Extract the [X, Y] coordinate from the center of the cell holding the provided text.  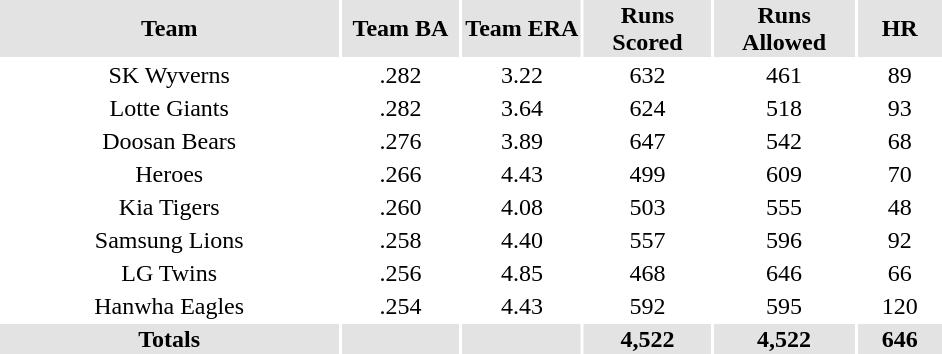
Samsung Lions [169, 240]
499 [648, 174]
.258 [400, 240]
609 [784, 174]
SK Wyverns [169, 75]
592 [648, 306]
Runs Scored [648, 28]
647 [648, 141]
.260 [400, 207]
Totals [169, 339]
HR [900, 28]
48 [900, 207]
70 [900, 174]
3.22 [522, 75]
Team [169, 28]
Heroes [169, 174]
Team ERA [522, 28]
596 [784, 240]
93 [900, 108]
3.89 [522, 141]
66 [900, 273]
468 [648, 273]
89 [900, 75]
4.40 [522, 240]
68 [900, 141]
.266 [400, 174]
.254 [400, 306]
120 [900, 306]
557 [648, 240]
555 [784, 207]
518 [784, 108]
3.64 [522, 108]
.256 [400, 273]
Doosan Bears [169, 141]
Lotte Giants [169, 108]
595 [784, 306]
503 [648, 207]
461 [784, 75]
632 [648, 75]
624 [648, 108]
Runs Allowed [784, 28]
.276 [400, 141]
92 [900, 240]
LG Twins [169, 273]
542 [784, 141]
4.08 [522, 207]
Kia Tigers [169, 207]
Hanwha Eagles [169, 306]
4.85 [522, 273]
Team BA [400, 28]
